Capture the cell that displays the provided text and extract its (X, Y) central coordinate. 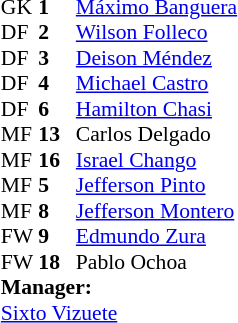
Michael Castro (156, 83)
9 (57, 237)
Jefferson Montero (156, 211)
6 (57, 109)
5 (57, 185)
Pablo Ochoa (156, 262)
Israel Chango (156, 160)
Edmundo Zura (156, 237)
2 (57, 33)
18 (57, 262)
16 (57, 160)
13 (57, 135)
4 (57, 83)
Manager: (119, 287)
Deison Méndez (156, 58)
8 (57, 211)
Wilson Folleco (156, 33)
Carlos Delgado (156, 135)
Jefferson Pinto (156, 185)
3 (57, 58)
Hamilton Chasi (156, 109)
